Identify which cell holds the provided text, then report its [x, y] central coordinate. 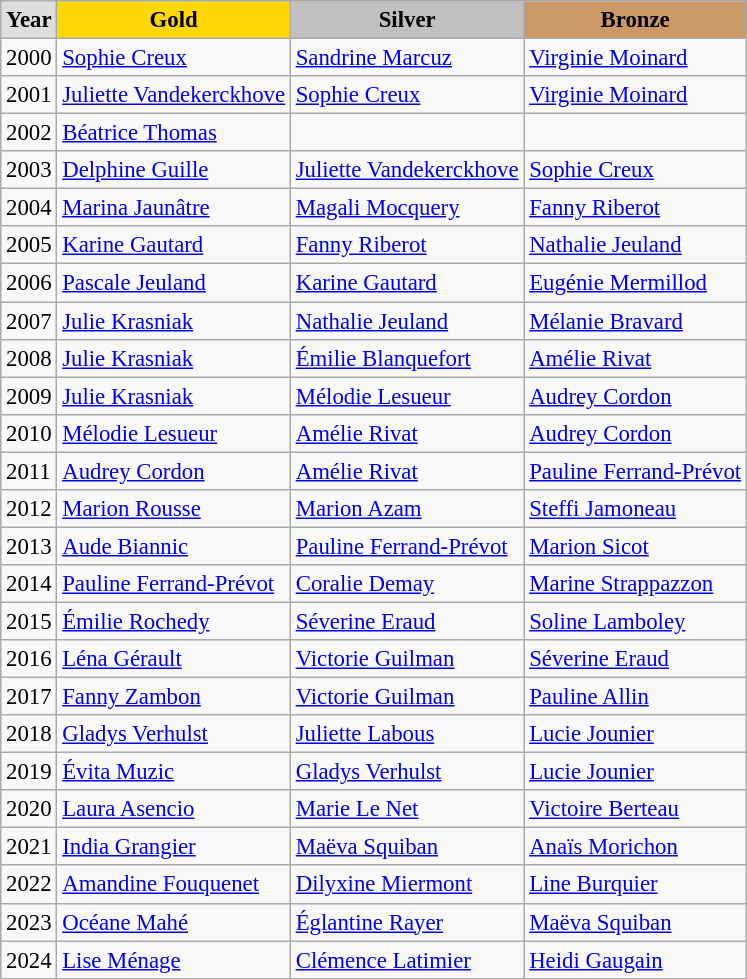
2021 [29, 847]
2010 [29, 433]
2016 [29, 659]
Fanny Zambon [174, 697]
2011 [29, 471]
Delphine Guille [174, 170]
Heidi Gaugain [636, 960]
Marina Jaunâtre [174, 208]
2004 [29, 208]
2014 [29, 584]
Marion Sicot [636, 546]
Amandine Fouquenet [174, 885]
2018 [29, 734]
Pascale Jeuland [174, 283]
Laura Asencio [174, 809]
Églantine Rayer [406, 922]
Émilie Rochedy [174, 621]
Coralie Demay [406, 584]
Juliette Labous [406, 734]
Bronze [636, 20]
India Grangier [174, 847]
Victoire Berteau [636, 809]
2012 [29, 509]
Marie Le Net [406, 809]
2023 [29, 922]
Béatrice Thomas [174, 133]
2019 [29, 772]
Lise Ménage [174, 960]
Silver [406, 20]
Year [29, 20]
Mélanie Bravard [636, 321]
2000 [29, 58]
Eugénie Mermillod [636, 283]
Marine Strappazzon [636, 584]
2017 [29, 697]
Léna Gérault [174, 659]
Sandrine Marcuz [406, 58]
2020 [29, 809]
Dilyxine Miermont [406, 885]
2001 [29, 95]
Émilie Blanquefort [406, 358]
Évita Muzic [174, 772]
2013 [29, 546]
Aude Biannic [174, 546]
Clémence Latimier [406, 960]
Line Burquier [636, 885]
2008 [29, 358]
Soline Lamboley [636, 621]
Gold [174, 20]
2005 [29, 245]
Pauline Allin [636, 697]
Océane Mahé [174, 922]
Magali Mocquery [406, 208]
2015 [29, 621]
Marion Rousse [174, 509]
2024 [29, 960]
2022 [29, 885]
2002 [29, 133]
2009 [29, 396]
2006 [29, 283]
2007 [29, 321]
Steffi Jamoneau [636, 509]
Anaïs Morichon [636, 847]
2003 [29, 170]
Marion Azam [406, 509]
